From the cell containing the given text, extract its center point as [X, Y] coordinate. 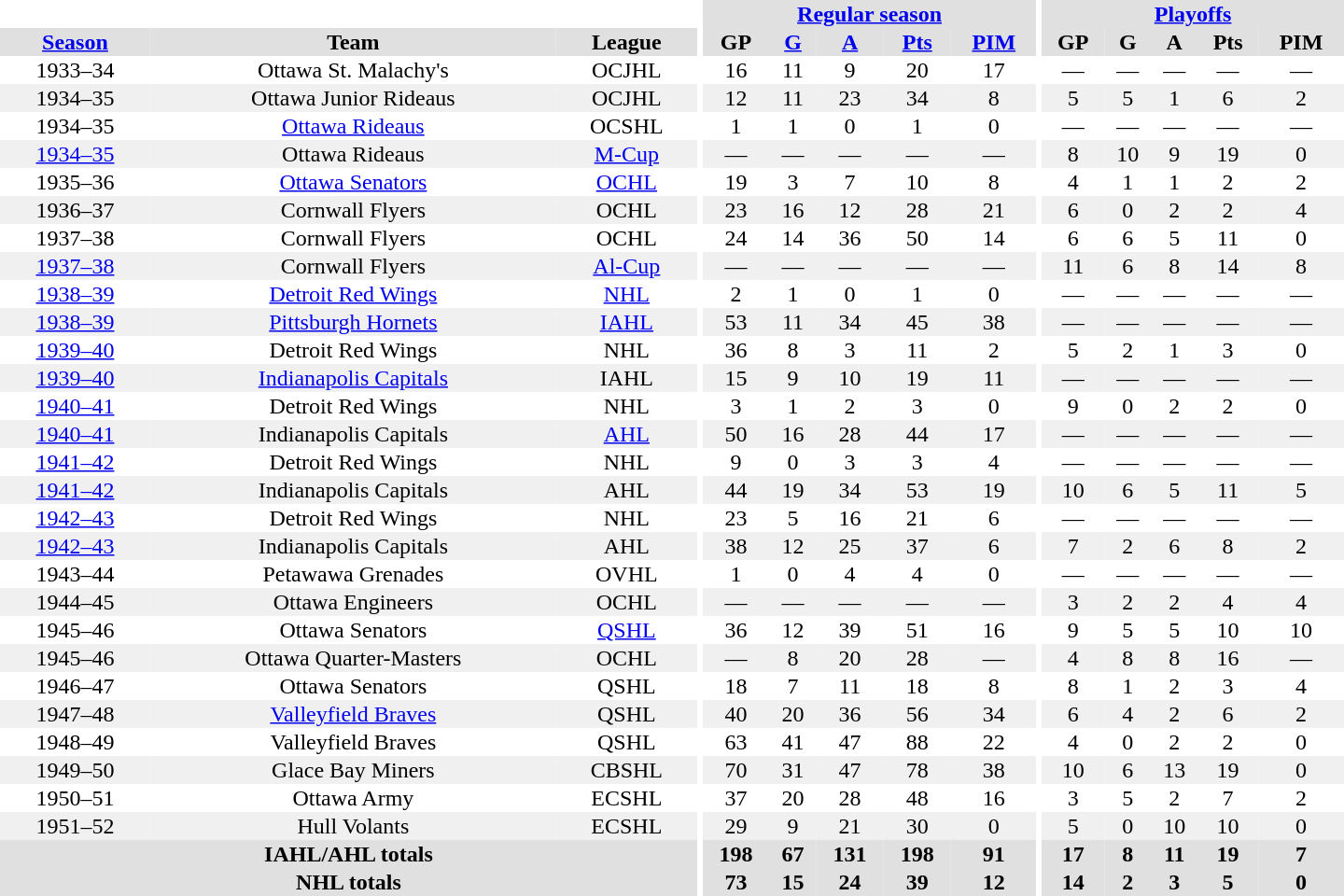
Pittsburgh Hornets [353, 322]
League [627, 42]
25 [850, 546]
Ottawa Army [353, 798]
1948–49 [75, 742]
1947–48 [75, 714]
Ottawa Junior Rideaus [353, 98]
22 [994, 742]
67 [793, 854]
41 [793, 742]
13 [1174, 770]
Regular season [869, 14]
1951–52 [75, 826]
70 [735, 770]
CBSHL [627, 770]
Ottawa Quarter-Masters [353, 658]
78 [917, 770]
31 [793, 770]
1943–44 [75, 574]
Hull Volants [353, 826]
45 [917, 322]
1936–37 [75, 210]
OVHL [627, 574]
Playoffs [1193, 14]
OCSHL [627, 126]
Petawawa Grenades [353, 574]
88 [917, 742]
1935–36 [75, 182]
Ottawa Engineers [353, 602]
NHL totals [349, 882]
1949–50 [75, 770]
1944–45 [75, 602]
1950–51 [75, 798]
Ottawa St. Malachy's [353, 70]
51 [917, 630]
48 [917, 798]
131 [850, 854]
63 [735, 742]
73 [735, 882]
91 [994, 854]
Glace Bay Miners [353, 770]
1946–47 [75, 686]
Season [75, 42]
1933–34 [75, 70]
40 [735, 714]
M-Cup [627, 154]
29 [735, 826]
IAHL/AHL totals [349, 854]
56 [917, 714]
Team [353, 42]
30 [917, 826]
Al-Cup [627, 266]
